Provide the [x, y] coordinate of the cell's center where the given text is located.  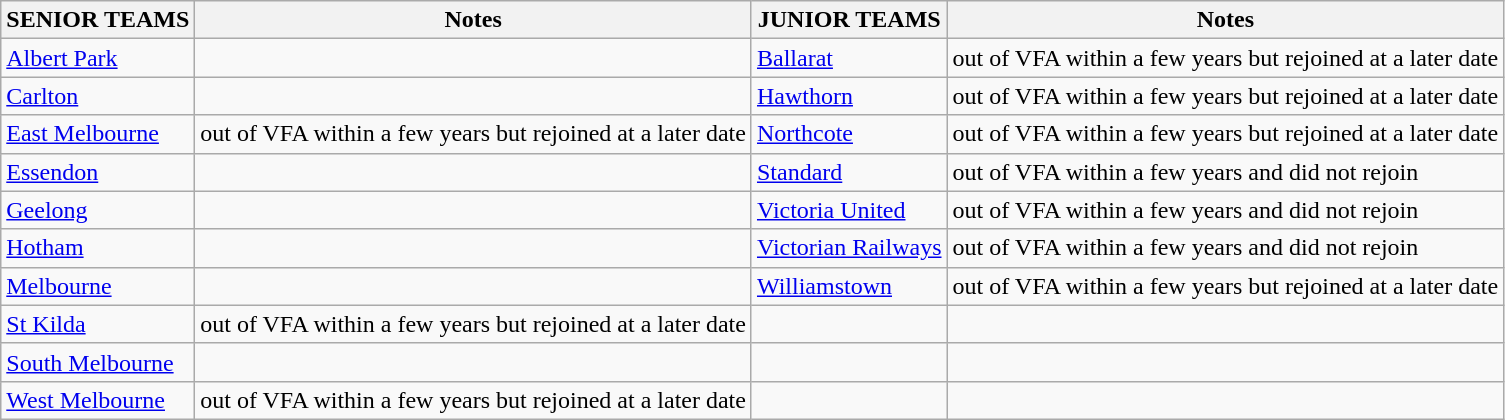
Northcote [849, 134]
Essendon [98, 172]
Hotham [98, 248]
Ballarat [849, 58]
Victoria United [849, 210]
West Melbourne [98, 400]
South Melbourne [98, 362]
Hawthorn [849, 96]
St Kilda [98, 324]
Geelong [98, 210]
Standard [849, 172]
Williamstown [849, 286]
JUNIOR TEAMS [849, 20]
Victorian Railways [849, 248]
Carlton [98, 96]
East Melbourne [98, 134]
Albert Park [98, 58]
SENIOR TEAMS [98, 20]
Melbourne [98, 286]
